Provide the (X, Y) coordinate of the cell's center where the given text is located.  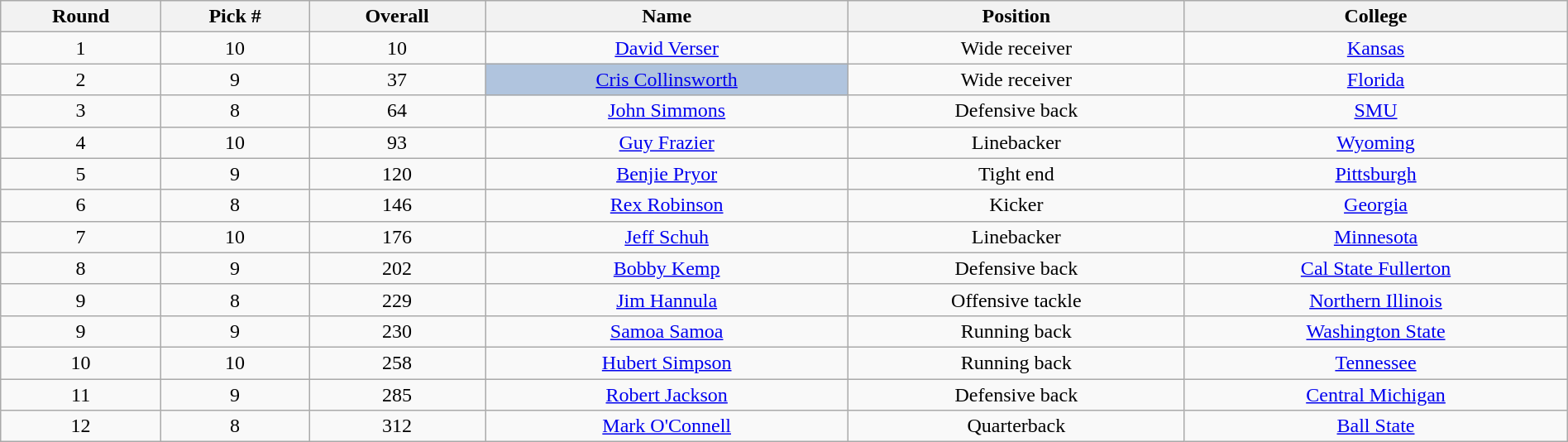
285 (397, 395)
Robert Jackson (667, 395)
230 (397, 331)
Florida (1376, 79)
Central Michigan (1376, 395)
Northern Illinois (1376, 300)
Ball State (1376, 426)
Tennessee (1376, 363)
John Simmons (667, 111)
93 (397, 142)
258 (397, 363)
Cris Collinsworth (667, 79)
Rex Robinson (667, 205)
229 (397, 300)
David Verser (667, 48)
11 (81, 395)
202 (397, 268)
12 (81, 426)
176 (397, 237)
146 (397, 205)
Wyoming (1376, 142)
1 (81, 48)
Kicker (1016, 205)
Tight end (1016, 174)
Pittsburgh (1376, 174)
Jim Hannula (667, 300)
Overall (397, 17)
Kansas (1376, 48)
Pick # (235, 17)
Offensive tackle (1016, 300)
Hubert Simpson (667, 363)
College (1376, 17)
37 (397, 79)
Samoa Samoa (667, 331)
Cal State Fullerton (1376, 268)
Mark O'Connell (667, 426)
Position (1016, 17)
Minnesota (1376, 237)
Georgia (1376, 205)
Benjie Pryor (667, 174)
Bobby Kemp (667, 268)
64 (397, 111)
312 (397, 426)
SMU (1376, 111)
7 (81, 237)
Washington State (1376, 331)
2 (81, 79)
Guy Frazier (667, 142)
Name (667, 17)
Round (81, 17)
Jeff Schuh (667, 237)
Quarterback (1016, 426)
5 (81, 174)
3 (81, 111)
120 (397, 174)
4 (81, 142)
6 (81, 205)
